Provide the (x, y) coordinate of the cell's center where the given text is located.  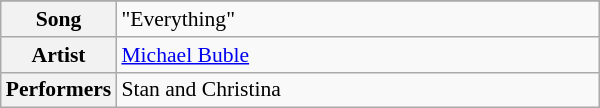
Stan and Christina (358, 90)
Performers (59, 90)
Michael Buble (358, 55)
"Everything" (358, 19)
Artist (59, 55)
Song (59, 19)
